Capture the cell that displays the provided text and extract its (X, Y) central coordinate. 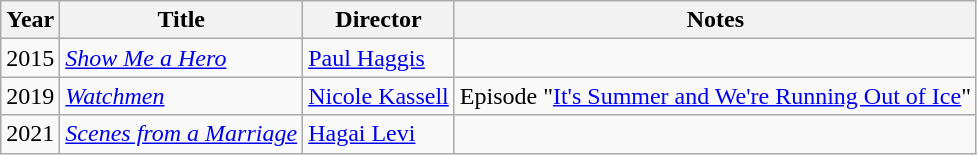
Scenes from a Marriage (182, 134)
Paul Haggis (379, 58)
Episode "It's Summer and We're Running Out of Ice" (715, 96)
Director (379, 20)
2019 (30, 96)
Nicole Kassell (379, 96)
2015 (30, 58)
Notes (715, 20)
Title (182, 20)
Watchmen (182, 96)
Hagai Levi (379, 134)
Show Me a Hero (182, 58)
Year (30, 20)
2021 (30, 134)
